Provide the [x, y] coordinate of the cell's center where the given text is located.  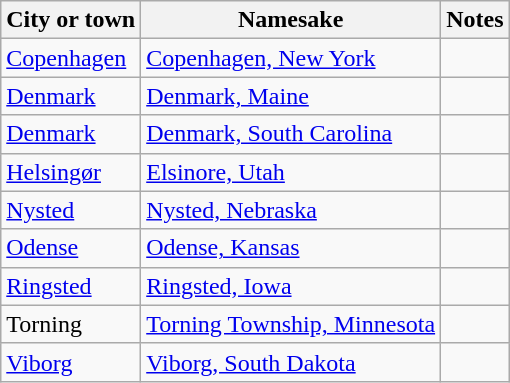
Denmark, South Carolina [291, 134]
Nysted [71, 210]
Elsinore, Utah [291, 172]
Torning [71, 324]
Odense [71, 248]
City or town [71, 20]
Nysted, Nebraska [291, 210]
Viborg [71, 362]
Copenhagen [71, 58]
Ringsted, Iowa [291, 286]
Namesake [291, 20]
Torning Township, Minnesota [291, 324]
Ringsted [71, 286]
Viborg, South Dakota [291, 362]
Helsingør [71, 172]
Copenhagen, New York [291, 58]
Odense, Kansas [291, 248]
Denmark, Maine [291, 96]
Notes [475, 20]
